Determine the (X, Y) coordinate at the center of the cell enclosing the given text.  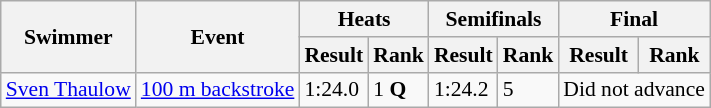
Swimmer (68, 36)
Sven Thaulow (68, 90)
Final (634, 19)
Semifinals (494, 19)
1:24.0 (334, 90)
1:24.2 (464, 90)
Did not advance (634, 90)
Heats (364, 19)
Event (218, 36)
5 (528, 90)
1 Q (398, 90)
100 m backstroke (218, 90)
